Search for the cell housing the specified text and yield its [x, y] center coordinate. 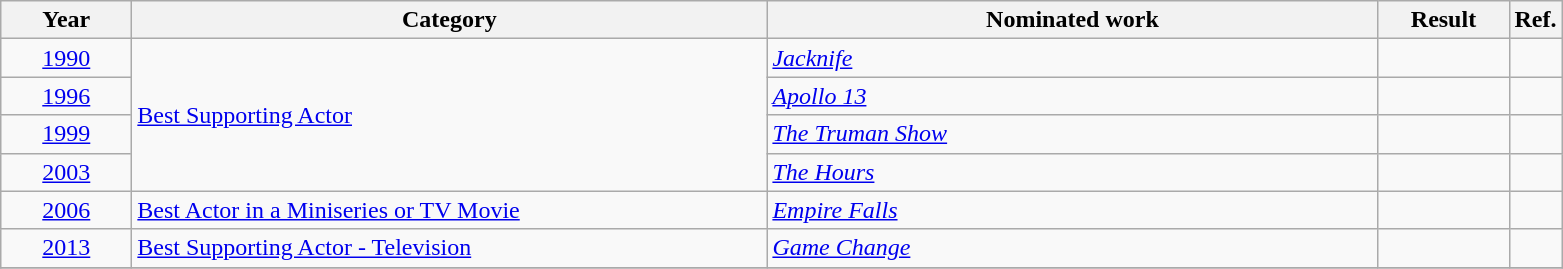
1990 [66, 58]
The Hours [1072, 172]
1999 [66, 134]
Best Supporting Actor - Television [450, 248]
Jacknife [1072, 58]
2006 [66, 210]
Best Supporting Actor [450, 115]
2003 [66, 172]
Result [1444, 20]
Year [66, 20]
Game Change [1072, 248]
The Truman Show [1072, 134]
2013 [66, 248]
Nominated work [1072, 20]
Ref. [1536, 20]
Apollo 13 [1072, 96]
1996 [66, 96]
Category [450, 20]
Empire Falls [1072, 210]
Best Actor in a Miniseries or TV Movie [450, 210]
